Identify which cell holds the provided text, then report its (x, y) central coordinate. 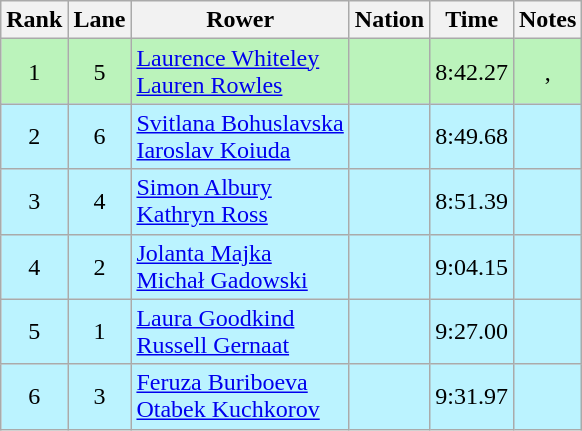
8:49.68 (472, 136)
8:51.39 (472, 202)
9:04.15 (472, 266)
Laurence WhiteleyLauren Rowles (240, 72)
, (547, 72)
Simon AlburyKathryn Ross (240, 202)
Svitlana BohuslavskaIaroslav Koiuda (240, 136)
Rower (240, 20)
8:42.27 (472, 72)
Lane (100, 20)
Time (472, 20)
Nation (389, 20)
Notes (547, 20)
9:31.97 (472, 396)
Laura GoodkindRussell Gernaat (240, 332)
Rank (34, 20)
Jolanta MajkaMichał Gadowski (240, 266)
Feruza BuriboevaOtabek Kuchkorov (240, 396)
9:27.00 (472, 332)
